Return the [X, Y] coordinate for the center point of the cell that contains the specified text.  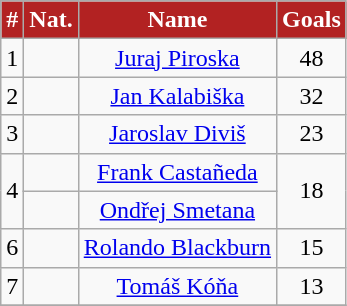
Rolando Blackburn [177, 248]
# [12, 20]
Tomáš Kóňa [177, 286]
1 [12, 58]
Name [177, 20]
Ondřej Smetana [177, 210]
Frank Castañeda [177, 172]
Goals [312, 20]
13 [312, 286]
Nat. [51, 20]
3 [12, 134]
23 [312, 134]
2 [12, 96]
15 [312, 248]
48 [312, 58]
Jan Kalabiška [177, 96]
6 [12, 248]
18 [312, 191]
Jaroslav Diviš [177, 134]
4 [12, 191]
Juraj Piroska [177, 58]
7 [12, 286]
32 [312, 96]
